Scan for the cell matching the given text and deliver its (X, Y) coordinate at center. 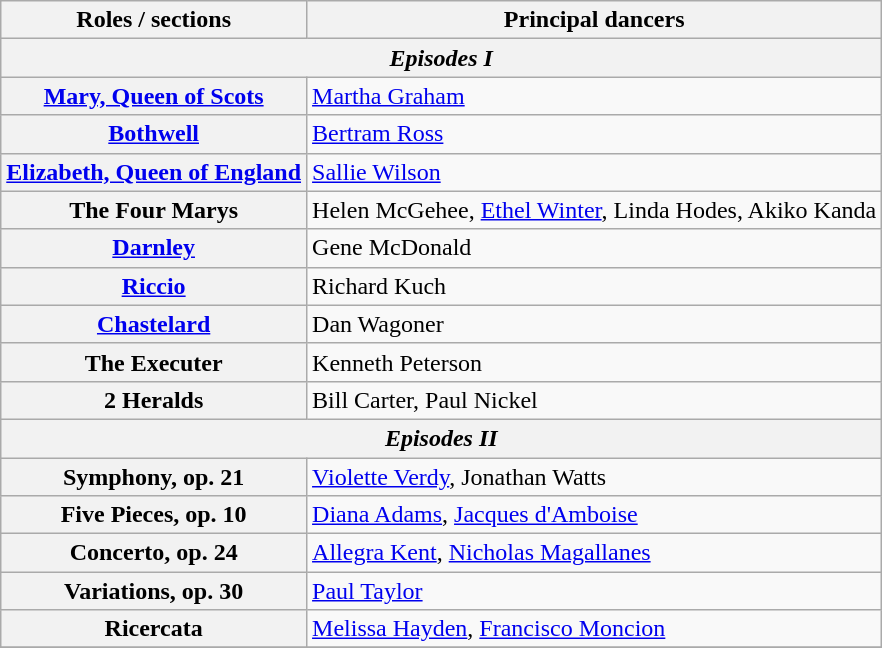
Gene McDonald (594, 248)
The Executer (154, 362)
Chastelard (154, 324)
Dan Wagoner (594, 324)
Elizabeth, Queen of England (154, 172)
Bothwell (154, 134)
The Four Marys (154, 210)
Concerto, op. 24 (154, 553)
Riccio (154, 286)
Diana Adams, Jacques d'Amboise (594, 515)
Mary, Queen of Scots (154, 96)
Symphony, op. 21 (154, 477)
Episodes I (442, 58)
Richard Kuch (594, 286)
Principal dancers (594, 20)
Martha Graham (594, 96)
Violette Verdy, Jonathan Watts (594, 477)
Kenneth Peterson (594, 362)
Sallie Wilson (594, 172)
Episodes II (442, 438)
Bertram Ross (594, 134)
Bill Carter, Paul Nickel (594, 400)
Paul Taylor (594, 591)
Roles / sections (154, 20)
Variations, op. 30 (154, 591)
Ricercata (154, 629)
Five Pieces, op. 10 (154, 515)
2 Heralds (154, 400)
Melissa Hayden, Francisco Moncion (594, 629)
Helen McGehee, Ethel Winter, Linda Hodes, Akiko Kanda (594, 210)
Darnley (154, 248)
Allegra Kent, Nicholas Magallanes (594, 553)
